From the cell containing the given text, extract its center point as [x, y] coordinate. 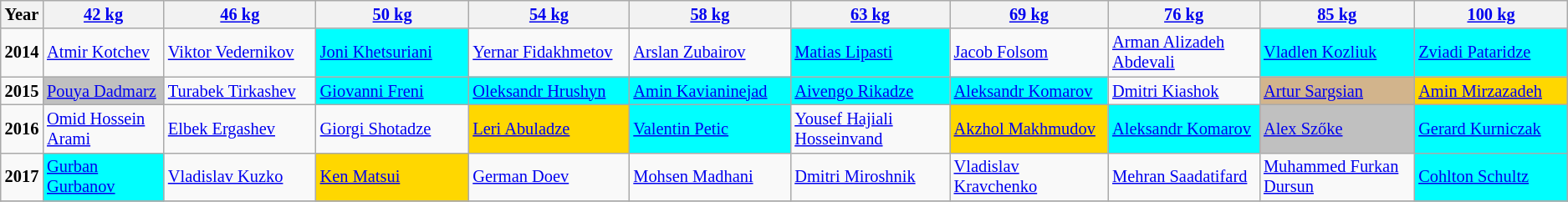
Vladislav Kravchenko [1029, 177]
Yernar Fidakhmetov [549, 53]
Zviadi Pataridze [1491, 53]
Gerard Kurniczak [1491, 129]
58 kg [709, 14]
Akzhol Makhmudov [1029, 129]
Viktor Vedernikov [240, 53]
42 kg [104, 14]
76 kg [1184, 14]
2016 [22, 129]
Arman Alizadeh Abdevali [1184, 53]
Cohlton Schultz [1491, 177]
Valentin Petic [709, 129]
46 kg [240, 14]
Ken Matsui [393, 177]
Mehran Saadatifard [1184, 177]
54 kg [549, 14]
Vladislav Kuzko [240, 177]
Giovanni Freni [393, 91]
Muhammed Furkan Dursun [1336, 177]
Gurban Gurbanov [104, 177]
Amin Kavianinejad [709, 91]
50 kg [393, 14]
Joni Khetsuriani [393, 53]
Pouya Dadmarz [104, 91]
Year [22, 14]
Aivengo Rikadze [870, 91]
Leri Abuladze [549, 129]
Mohsen Madhani [709, 177]
63 kg [870, 14]
Matias Lipasti [870, 53]
German Doev [549, 177]
Elbek Ergashev [240, 129]
Giorgi Shotadze [393, 129]
100 kg [1491, 14]
Arslan Zubairov [709, 53]
85 kg [1336, 14]
Amin Mirzazadeh [1491, 91]
Dmitri Miroshnik [870, 177]
Turabek Tirkashev [240, 91]
2017 [22, 177]
Vladlen Kozliuk [1336, 53]
Oleksandr Hrushyn [549, 91]
Jacob Folsom [1029, 53]
69 kg [1029, 14]
Yousef Hajiali Hosseinvand [870, 129]
2014 [22, 53]
Dmitri Kiashok [1184, 91]
Atmir Kotchev [104, 53]
Alex Szőke [1336, 129]
2015 [22, 91]
Omid Hossein Arami [104, 129]
Artur Sargsian [1336, 91]
